Detect which cell encompasses the target text, then output its (X, Y) center coordinate. 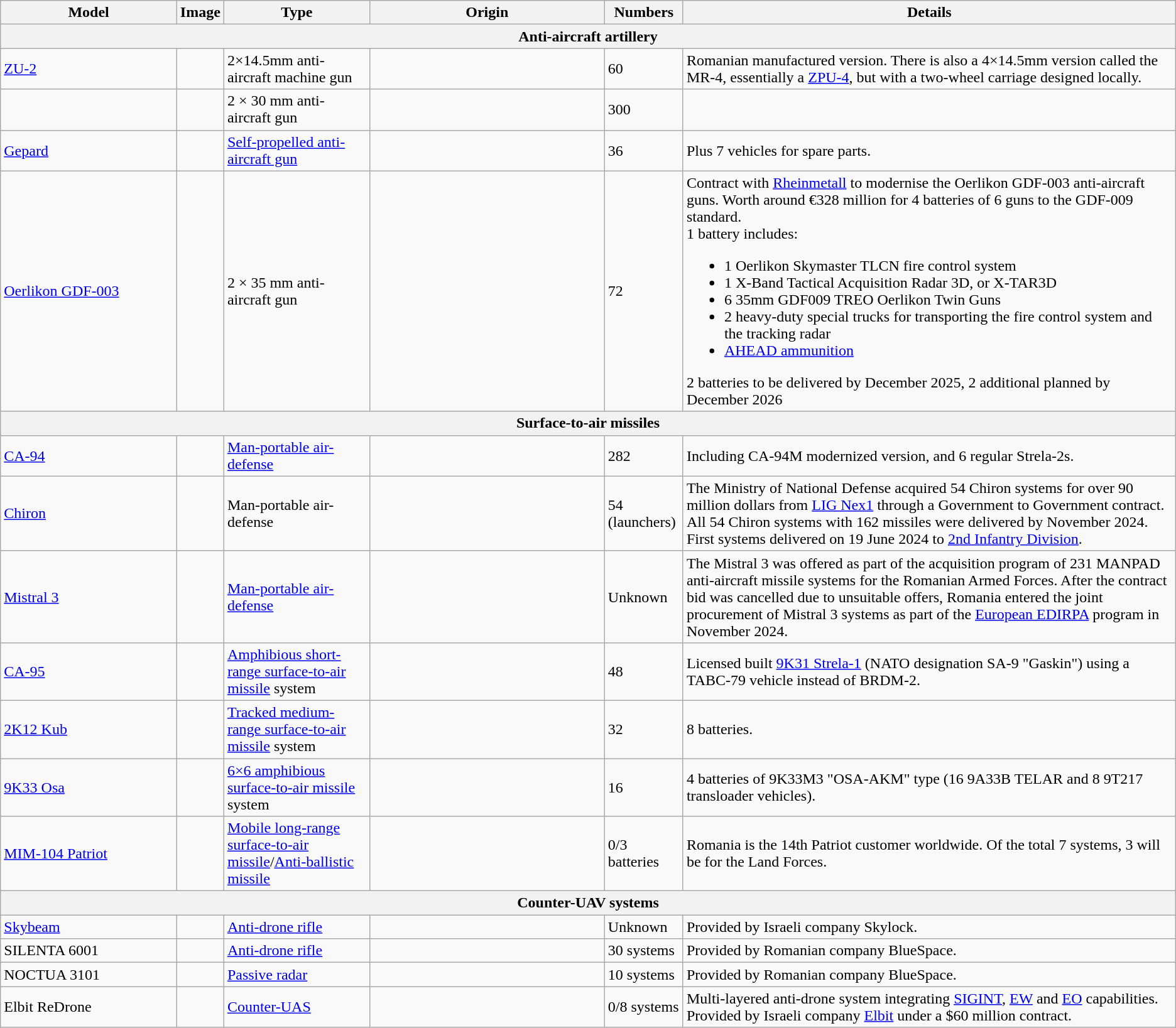
NOCTUA 3101 (89, 975)
8 batteries. (929, 729)
36 (643, 151)
Mobile long-range surface-to-air missile/Anti-ballistic missile (297, 854)
Romania is the 14th Patriot customer worldwide. Of the total 7 systems, 3 will be for the Land Forces. (929, 854)
4 batteries of 9K33M3 "OSA-AKM" type (16 9A33B TELAR and 8 9T217 transloader vehicles). (929, 787)
6×6 amphibious surface-to-air missile system (297, 787)
16 (643, 787)
Gepard (89, 151)
Counter-UAS (297, 1007)
30 systems (643, 951)
Mistral 3 (89, 597)
Plus 7 vehicles for spare parts. (929, 151)
Passive radar (297, 975)
Provided by Israeli company Skylock. (929, 927)
Surface-to-air missiles (588, 423)
32 (643, 729)
300 (643, 109)
0/8 systems (643, 1007)
282 (643, 456)
Multi-layered anti-drone system integrating SIGINT, EW and EO capabilities. Provided by Israeli company Elbit under a $60 million contract. (929, 1007)
9K33 Osa (89, 787)
ZU-2 (89, 69)
Origin (487, 13)
Elbit ReDrone (89, 1007)
Details (929, 13)
Skybeam (89, 927)
Counter-UAV systems (588, 903)
0/3 batteries (643, 854)
Type (297, 13)
2 × 30 mm anti-aircraft gun (297, 109)
Self-propelled anti-aircraft gun (297, 151)
SILENTA 6001 (89, 951)
Oerlikon GDF-003 (89, 291)
60 (643, 69)
Tracked medium-range surface-to-air missile system (297, 729)
CA-94 (89, 456)
MIM-104 Patriot (89, 854)
54 (launchers) (643, 514)
2×14.5mm anti-aircraft machine gun (297, 69)
CA-95 (89, 671)
Chiron (89, 514)
Image (200, 13)
Romanian manufactured version. There is also a 4×14.5mm version called the MR-4, essentially a ZPU-4, but with a two-wheel carriage designed locally. (929, 69)
Licensed built 9K31 Strela-1 (NATO designation SA-9 "Gaskin") using a TABC-79 vehicle instead of BRDM-2. (929, 671)
Model (89, 13)
48 (643, 671)
Anti-aircraft artillery (588, 36)
72 (643, 291)
2 × 35 mm anti-aircraft gun (297, 291)
Amphibious short-range surface-to-air missile system (297, 671)
10 systems (643, 975)
Including CA-94M modernized version, and 6 regular Strela-2s. (929, 456)
Numbers (643, 13)
2K12 Kub (89, 729)
